Scan for the cell matching the given text and deliver its [X, Y] coordinate at center. 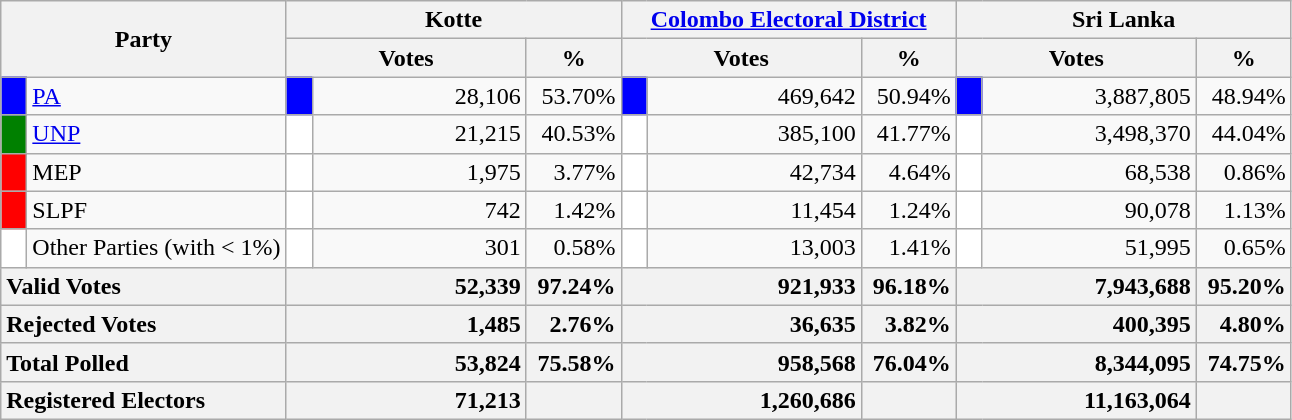
76.04% [908, 362]
SLPF [156, 210]
50.94% [908, 96]
90,078 [1089, 210]
75.58% [574, 362]
Sri Lanka [1124, 20]
385,100 [754, 134]
400,395 [1076, 324]
2.76% [574, 324]
1.42% [574, 210]
Kotte [454, 20]
0.86% [1244, 172]
3,498,370 [1089, 134]
74.75% [1244, 362]
Valid Votes [144, 286]
28,106 [419, 96]
4.80% [1244, 324]
Rejected Votes [144, 324]
21,215 [419, 134]
95.20% [1244, 286]
921,933 [741, 286]
958,568 [741, 362]
301 [419, 248]
PA [156, 96]
48.94% [1244, 96]
8,344,095 [1076, 362]
1.41% [908, 248]
0.58% [574, 248]
11,454 [754, 210]
7,943,688 [1076, 286]
4.64% [908, 172]
42,734 [754, 172]
3.77% [574, 172]
742 [419, 210]
Colombo Electoral District [788, 20]
71,213 [406, 400]
40.53% [574, 134]
11,163,064 [1076, 400]
1.24% [908, 210]
53.70% [574, 96]
3.82% [908, 324]
MEP [156, 172]
53,824 [406, 362]
41.77% [908, 134]
469,642 [754, 96]
68,538 [1089, 172]
3,887,805 [1089, 96]
52,339 [406, 286]
1.13% [1244, 210]
1,975 [419, 172]
Total Polled [144, 362]
13,003 [754, 248]
97.24% [574, 286]
0.65% [1244, 248]
36,635 [741, 324]
51,995 [1089, 248]
1,485 [406, 324]
44.04% [1244, 134]
Registered Electors [144, 400]
Other Parties (with < 1%) [156, 248]
96.18% [908, 286]
1,260,686 [741, 400]
Party [144, 39]
UNP [156, 134]
